Determine the (x, y) coordinate at the center of the cell enclosing the given text.  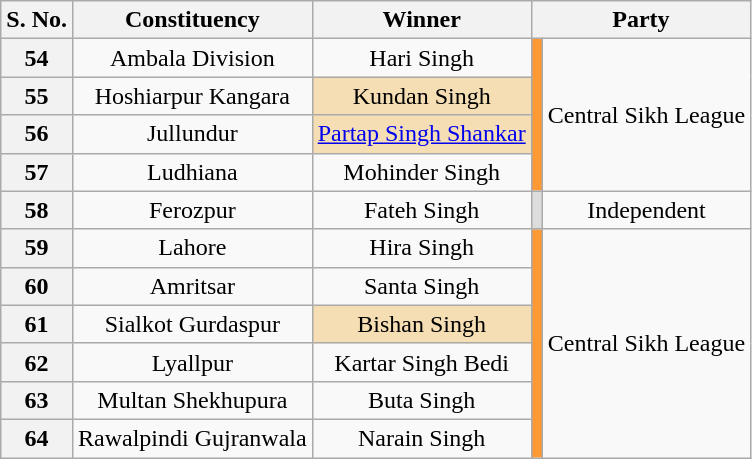
S. No. (37, 20)
Ludhiana (192, 172)
60 (37, 286)
Party (640, 20)
56 (37, 134)
Narain Singh (422, 438)
64 (37, 438)
62 (37, 362)
Fateh Singh (422, 210)
Winner (422, 20)
Hari Singh (422, 58)
57 (37, 172)
58 (37, 210)
Kartar Singh Bedi (422, 362)
Multan Shekhupura (192, 400)
59 (37, 248)
Lyallpur (192, 362)
55 (37, 96)
Hoshiarpur Kangara (192, 96)
Sialkot Gurdaspur (192, 324)
Bishan Singh (422, 324)
Kundan Singh (422, 96)
Amritsar (192, 286)
Ferozpur (192, 210)
Santa Singh (422, 286)
Ambala Division (192, 58)
54 (37, 58)
63 (37, 400)
Independent (646, 210)
Hira Singh (422, 248)
Partap Singh Shankar (422, 134)
Lahore (192, 248)
61 (37, 324)
Jullundur (192, 134)
Buta Singh (422, 400)
Rawalpindi Gujranwala (192, 438)
Constituency (192, 20)
Mohinder Singh (422, 172)
